For the text-containing cell, return its midpoint in [x, y] coordinate format. 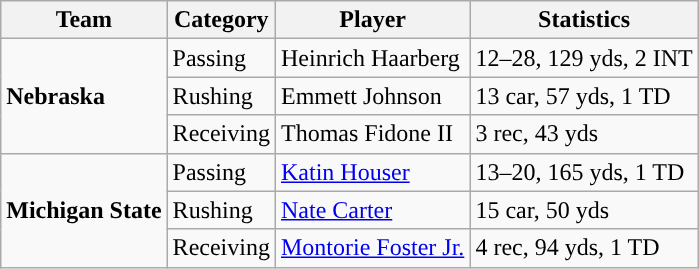
Katin Houser [372, 172]
13–20, 165 yds, 1 TD [584, 172]
Michigan State [84, 210]
Thomas Fidone II [372, 134]
12–28, 129 yds, 2 INT [584, 58]
Nate Carter [372, 210]
Emmett Johnson [372, 96]
Statistics [584, 20]
13 car, 57 yds, 1 TD [584, 96]
Player [372, 20]
4 rec, 94 yds, 1 TD [584, 248]
Team [84, 20]
15 car, 50 yds [584, 210]
Montorie Foster Jr. [372, 248]
3 rec, 43 yds [584, 134]
Nebraska [84, 96]
Category [221, 20]
Heinrich Haarberg [372, 58]
